Pinpoint the cell where the given text exists, returning its [X, Y] midpoint coordinate. 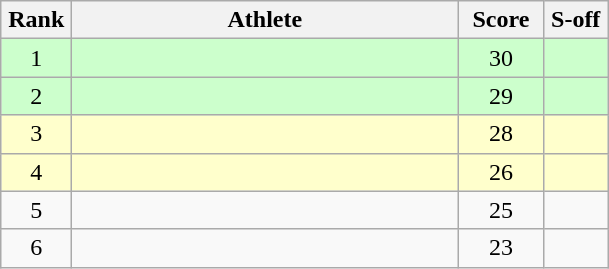
25 [501, 210]
S-off [576, 20]
2 [36, 96]
Athlete [265, 20]
28 [501, 134]
29 [501, 96]
30 [501, 58]
Rank [36, 20]
3 [36, 134]
6 [36, 248]
5 [36, 210]
Score [501, 20]
4 [36, 172]
1 [36, 58]
26 [501, 172]
23 [501, 248]
